Return [X, Y] of the center of cell containing provided text 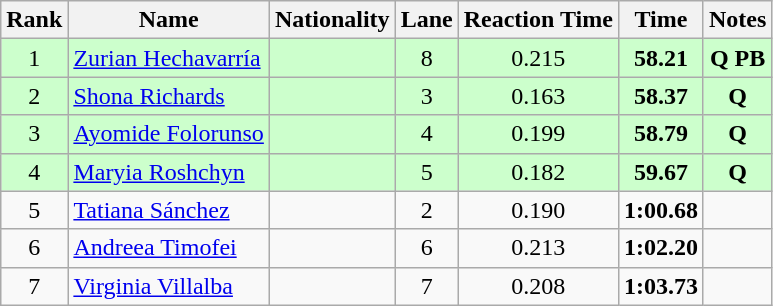
Shona Richards [169, 96]
59.67 [660, 172]
Time [660, 20]
0.182 [538, 172]
Q PB [737, 58]
Nationality [332, 20]
Rank [34, 20]
Reaction Time [538, 20]
1:00.68 [660, 210]
0.163 [538, 96]
Virginia Villalba [169, 286]
Andreea Timofei [169, 248]
0.190 [538, 210]
0.199 [538, 134]
Notes [737, 20]
58.37 [660, 96]
Tatiana Sánchez [169, 210]
58.21 [660, 58]
58.79 [660, 134]
8 [426, 58]
0.208 [538, 286]
0.213 [538, 248]
Ayomide Folorunso [169, 134]
0.215 [538, 58]
1:03.73 [660, 286]
Lane [426, 20]
Name [169, 20]
Zurian Hechavarría [169, 58]
1:02.20 [660, 248]
1 [34, 58]
Maryia Roshchyn [169, 172]
